Pinpoint the cell where the given text exists, returning its [x, y] midpoint coordinate. 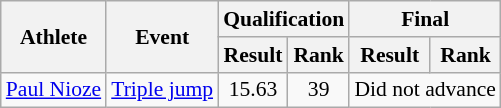
Qualification [284, 19]
Paul Nioze [54, 90]
Event [162, 36]
15.63 [253, 90]
Triple jump [162, 90]
Final [425, 19]
39 [318, 90]
Athlete [54, 36]
Did not advance [425, 90]
